Search for the cell housing the specified text and yield its [x, y] center coordinate. 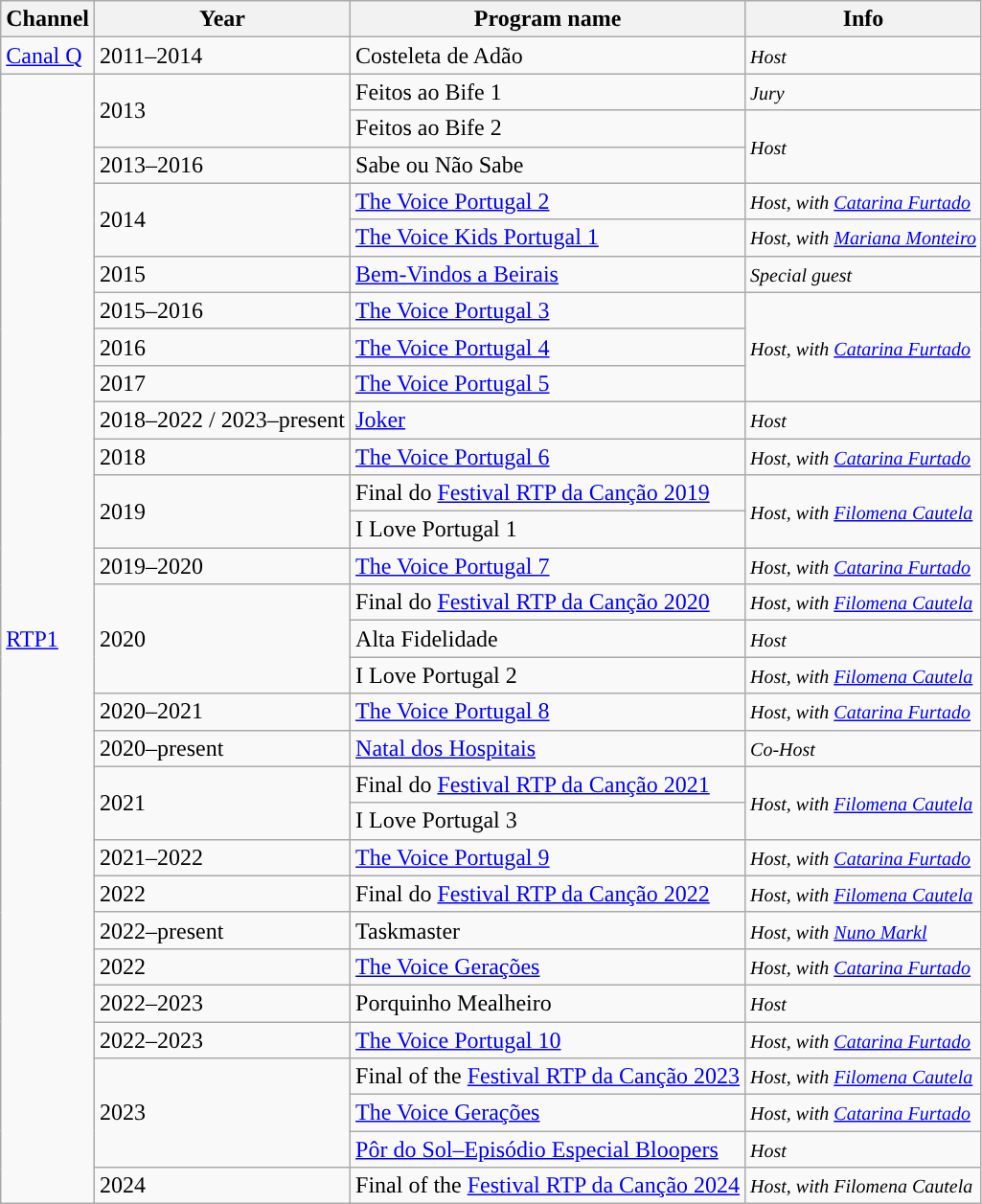
The Voice Kids Portugal 1 [548, 238]
2020–present [222, 748]
Info [864, 19]
I Love Portugal 1 [548, 530]
I Love Portugal 2 [548, 675]
Program name [548, 19]
2015 [222, 274]
Host, with Mariana Monteiro [864, 238]
The Voice Portugal 6 [548, 457]
2018–2022 / 2023–present [222, 420]
2015–2016 [222, 310]
Porquinho Mealheiro [548, 1003]
2013 [222, 110]
Co-Host [864, 748]
Final of the Festival RTP da Canção 2023 [548, 1077]
Canal Q [48, 56]
2016 [222, 347]
Special guest [864, 274]
2019–2020 [222, 566]
2021 [222, 803]
Natal dos Hospitais [548, 748]
2017 [222, 383]
Taskmaster [548, 930]
The Voice Portugal 2 [548, 201]
2014 [222, 219]
2022–present [222, 930]
2019 [222, 511]
Final do Festival RTP da Canção 2020 [548, 602]
The Voice Portugal 9 [548, 857]
Channel [48, 19]
Host, with Nuno Markl [864, 930]
Final of the Festival RTP da Canção 2024 [548, 1186]
Final do Festival RTP da Canção 2019 [548, 493]
2023 [222, 1113]
I Love Portugal 3 [548, 821]
Alta Fidelidade [548, 639]
2018 [222, 457]
Feitos ao Bife 1 [548, 92]
Year [222, 19]
2024 [222, 1186]
The Voice Portugal 5 [548, 383]
Final do Festival RTP da Canção 2021 [548, 784]
RTP1 [48, 639]
Pôr do Sol–Episódio Especial Bloopers [548, 1149]
The Voice Portugal 10 [548, 1039]
2020 [222, 639]
The Voice Portugal 4 [548, 347]
Jury [864, 92]
Feitos ao Bife 2 [548, 128]
The Voice Portugal 7 [548, 566]
Joker [548, 420]
The Voice Portugal 8 [548, 712]
2013–2016 [222, 165]
Costeleta de Adão [548, 56]
2011–2014 [222, 56]
Final do Festival RTP da Canção 2022 [548, 894]
The Voice Portugal 3 [548, 310]
Bem-Vindos a Beirais [548, 274]
2021–2022 [222, 857]
2020–2021 [222, 712]
Sabe ou Não Sabe [548, 165]
